For the text-containing cell, return its midpoint in (x, y) coordinate format. 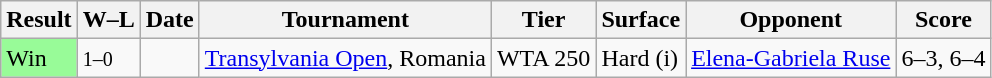
Opponent (791, 20)
Transylvania Open, Romania (345, 58)
Surface (641, 20)
Result (39, 20)
Score (944, 20)
6–3, 6–4 (944, 58)
Elena-Gabriela Ruse (791, 58)
Hard (i) (641, 58)
Tier (543, 20)
Date (170, 20)
1–0 (108, 58)
Win (39, 58)
WTA 250 (543, 58)
W–L (108, 20)
Tournament (345, 20)
